Search for the cell housing the specified text and yield its (X, Y) center coordinate. 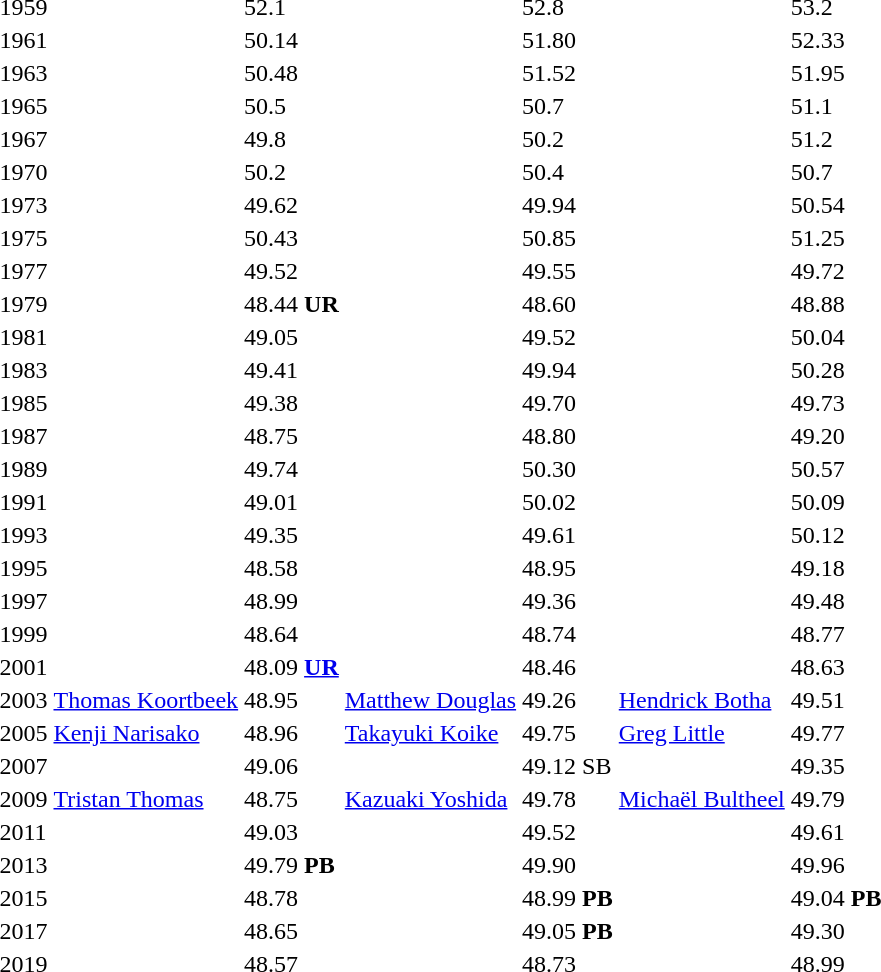
51.80 (568, 40)
49.90 (568, 865)
Greg Little (702, 733)
48.78 (292, 898)
49.41 (292, 370)
50.43 (292, 238)
49.06 (292, 766)
49.35 (292, 535)
50.7 (568, 106)
49.03 (292, 832)
49.78 (568, 799)
49.79 PB (292, 865)
50.14 (292, 40)
49.8 (292, 139)
49.36 (568, 601)
50.02 (568, 502)
50.4 (568, 172)
50.85 (568, 238)
49.62 (292, 205)
49.05 PB (568, 931)
49.12 SB (568, 766)
Kenji Narisako (146, 733)
48.80 (568, 436)
49.55 (568, 271)
48.58 (292, 568)
Takayuki Koike (430, 733)
49.74 (292, 469)
49.61 (568, 535)
48.96 (292, 733)
Michaël Bultheel (702, 799)
Thomas Koortbeek (146, 700)
48.99 PB (568, 898)
49.38 (292, 403)
50.48 (292, 73)
48.44 UR (292, 304)
49.70 (568, 403)
50.30 (568, 469)
Tristan Thomas (146, 799)
51.52 (568, 73)
50.5 (292, 106)
48.99 (292, 601)
48.74 (568, 634)
Kazuaki Yoshida (430, 799)
Hendrick Botha (702, 700)
48.65 (292, 931)
48.46 (568, 667)
49.01 (292, 502)
48.64 (292, 634)
48.60 (568, 304)
49.05 (292, 337)
49.75 (568, 733)
Matthew Douglas (430, 700)
48.09 UR (292, 667)
49.26 (568, 700)
